Search for the cell housing the specified text and yield its (x, y) center coordinate. 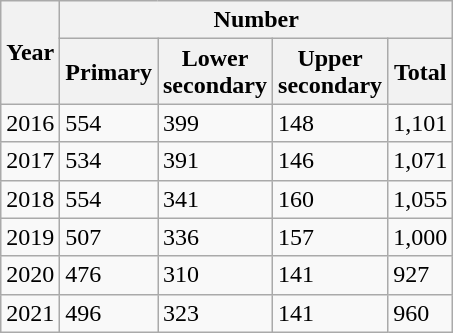
Lowersecondary (216, 72)
1,101 (420, 123)
2017 (30, 161)
341 (216, 199)
1,055 (420, 199)
960 (420, 313)
Uppersecondary (330, 72)
2020 (30, 275)
534 (109, 161)
2019 (30, 237)
146 (330, 161)
2016 (30, 123)
160 (330, 199)
157 (330, 237)
399 (216, 123)
2018 (30, 199)
Number (256, 20)
1,000 (420, 237)
336 (216, 237)
148 (330, 123)
507 (109, 237)
927 (420, 275)
496 (109, 313)
1,071 (420, 161)
Total (420, 72)
476 (109, 275)
323 (216, 313)
391 (216, 161)
310 (216, 275)
Primary (109, 72)
2021 (30, 313)
Year (30, 52)
